Scan for the cell matching the given text and deliver its (x, y) coordinate at center. 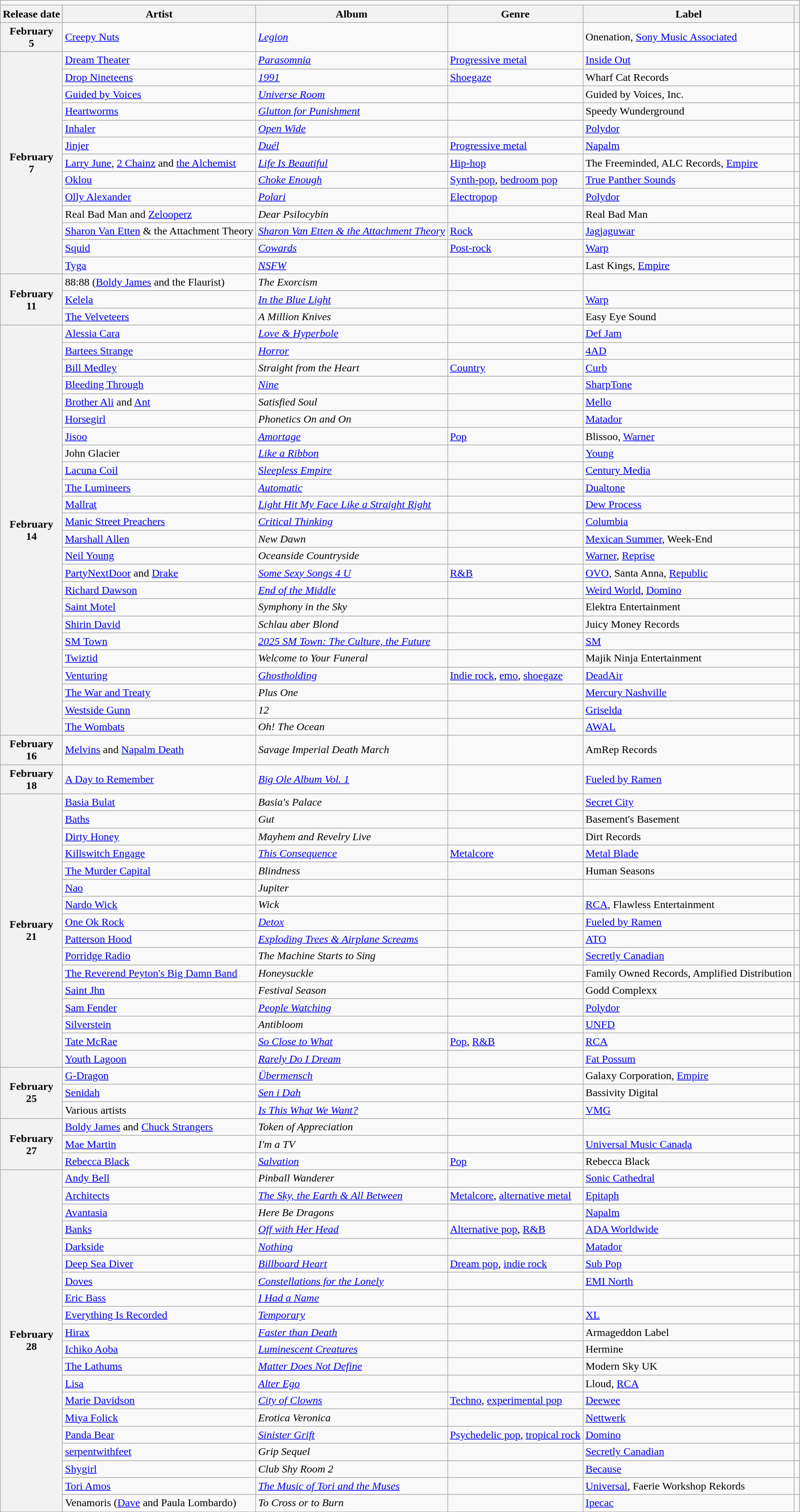
Ghostholding (351, 675)
Eric Bass (159, 1298)
Venamoris (Dave and Paula Lombardo) (159, 1503)
In the Blue Light (351, 300)
Curb (689, 368)
Porridge Radio (159, 956)
The War and Treaty (159, 692)
R&B (515, 573)
The Wombats (159, 727)
Some Sexy Songs 4 U (351, 573)
Basia Bulat (159, 802)
Plus One (351, 692)
Modern Sky UK (689, 1367)
Real Bad Man (689, 214)
Bartees Strange (159, 351)
February21 (31, 930)
AmRep Records (689, 750)
A Million Knives (351, 317)
Schlau aber Blond (351, 624)
Various artists (159, 1110)
The Exorcism (351, 282)
Armageddon Label (689, 1332)
Heartworms (159, 111)
February27 (31, 1144)
Columbia (689, 522)
Satisfied Soul (351, 402)
Universal, Faerie Workshop Rekords (689, 1486)
Blissoo, Warner (689, 436)
Faster than Death (351, 1332)
SharpTone (689, 385)
Lloud, RCA (689, 1384)
I Had a Name (351, 1298)
The Lathums (159, 1367)
RCA, Flawless Entertainment (689, 905)
Salvation (351, 1161)
Weird World, Domino (689, 590)
Panda Bear (159, 1435)
Bassivity Digital (689, 1093)
Off with Her Head (351, 1230)
Nettwerk (689, 1418)
Boldy James and Chuck Strangers (159, 1127)
Elektra Entertainment (689, 607)
Savage Imperial Death March (351, 750)
Metal Blade (689, 854)
Pop, R&B (515, 1041)
February5 (31, 37)
The Velveteers (159, 317)
Tyga (159, 265)
Dew Process (689, 505)
Ichiko Aoba (159, 1349)
Big Ole Album Vol. 1 (351, 779)
Speedy Wunderground (689, 111)
Welcome to Your Funeral (351, 658)
Duél (351, 145)
PartyNextDoor and Drake (159, 573)
UNFD (689, 1024)
Shygirl (159, 1469)
Glutton for Punishment (351, 111)
Juicy Money Records (689, 624)
Inhaler (159, 128)
Love & Hyperbole (351, 334)
The Sky, the Earth & All Between (351, 1195)
Luminescent Creatures (351, 1349)
New Dawn (351, 539)
Grip Sequel (351, 1452)
Drop Nineteens (159, 77)
Jinjer (159, 145)
Brother Ali and Ant (159, 402)
Basia's Palace (351, 802)
Deewee (689, 1401)
Youth Lagoon (159, 1058)
Country (515, 368)
Legion (351, 37)
Honeysuckle (351, 973)
Ipecac (689, 1503)
Majik Ninja Entertainment (689, 658)
Mayhem and Revelry Live (351, 837)
Universe Room (351, 94)
Synth-pop, bedroom pop (515, 180)
Squid (159, 248)
February16 (31, 750)
Mercury Nashville (689, 692)
Automatic (351, 487)
Phonetics On and On (351, 419)
Matter Does Not Define (351, 1367)
RCA (689, 1041)
Architects (159, 1195)
VMG (689, 1110)
Real Bad Man and Zelooperz (159, 214)
Erotica Veronica (351, 1418)
Metalcore, alternative metal (515, 1195)
Post-rock (515, 248)
Silverstein (159, 1024)
Artist (159, 14)
Mallrat (159, 505)
Nothing (351, 1247)
Light Hit My Face Like a Straight Right (351, 505)
4AD (689, 351)
To Cross or to Burn (351, 1503)
SM (689, 641)
Lisa (159, 1384)
So Close to What (351, 1041)
Techno, experimental pop (515, 1401)
Dream Theater (159, 60)
Sam Fender (159, 1007)
Sub Pop (689, 1264)
Symphony in the Sky (351, 607)
Blindness (351, 871)
Because (689, 1469)
Temporary (351, 1315)
Hip-hop (515, 163)
Rock (515, 231)
Dear Psilocybin (351, 214)
Rarely Do I Dream (351, 1058)
Exploding Trees & Airplane Screams (351, 939)
Everything Is Recorded (159, 1315)
February25 (31, 1093)
Metalcore (515, 854)
Bill Medley (159, 368)
Sen i Dah (351, 1093)
February11 (31, 300)
Domino (689, 1435)
Horsegirl (159, 419)
February28 (31, 1341)
Label (689, 14)
Dirt Records (689, 837)
Billboard Heart (351, 1264)
This Consequence (351, 854)
Miya Folick (159, 1418)
City of Clowns (351, 1401)
Mexican Summer, Week-End (689, 539)
Wick (351, 905)
Warner, Reprise (689, 556)
Basement's Basement (689, 820)
Creepy Nuts (159, 37)
Secret City (689, 802)
Electropop (515, 197)
I'm a TV (351, 1144)
February14 (31, 530)
Godd Complexx (689, 990)
Jagjaguwar (689, 231)
Hermine (689, 1349)
Parasomnia (351, 60)
Marie Davidson (159, 1401)
Dualtone (689, 487)
Indie rock, emo, shoegaze (515, 675)
Epitaph (689, 1195)
Shoegaze (515, 77)
Richard Dawson (159, 590)
Pinball Wanderer (351, 1178)
John Glacier (159, 453)
Century Media (689, 470)
G-Dragon (159, 1076)
Larry June, 2 Chainz and the Alchemist (159, 163)
OVO, Santa Anna, Republic (689, 573)
Antibloom (351, 1024)
Sonic Cathedral (689, 1178)
Senidah (159, 1093)
Jisoo (159, 436)
The Lumineers (159, 487)
12 (351, 710)
Kelela (159, 300)
Easy Eye Sound (689, 317)
Saint Motel (159, 607)
Darkside (159, 1247)
Alternative pop, R&B (515, 1230)
Baths (159, 820)
The Reverend Peyton's Big Damn Band (159, 973)
Tori Amos (159, 1486)
1991 (351, 77)
Griselda (689, 710)
Neil Young (159, 556)
Token of Appreciation (351, 1127)
Mae Martin (159, 1144)
Westside Gunn (159, 710)
Psychedelic pop, tropical rock (515, 1435)
NSFW (351, 265)
88:88 (Boldy James and the Flaurist) (159, 282)
EMI North (689, 1281)
Fat Possum (689, 1058)
Andy Bell (159, 1178)
Olly Alexander (159, 197)
Nardo Wick (159, 905)
Twiztid (159, 658)
Patterson Hood (159, 939)
February18 (31, 779)
Bleeding Through (159, 385)
Here Be Dragons (351, 1212)
Life Is Beautiful (351, 163)
Amortage (351, 436)
2025 SM Town: The Culture, the Future (351, 641)
Release date (31, 14)
Sinister Grift (351, 1435)
The Murder Capital (159, 871)
DeadAir (689, 675)
ADA Worldwide (689, 1230)
Inside Out (689, 60)
AWAL (689, 727)
Dirty Honey (159, 837)
XL (689, 1315)
A Day to Remember (159, 779)
Club Shy Room 2 (351, 1469)
Shirin David (159, 624)
Album (351, 14)
People Watching (351, 1007)
True Panther Sounds (689, 180)
Genre (515, 14)
Critical Thinking (351, 522)
Festival Season (351, 990)
serpentwithfeet (159, 1452)
Lacuna Coil (159, 470)
Galaxy Corporation, Empire (689, 1076)
End of the Middle (351, 590)
Oceanside Countryside (351, 556)
The Machine Starts to Sing (351, 956)
Dream pop, indie rock (515, 1264)
Like a Ribbon (351, 453)
Is This What We Want? (351, 1110)
Melvins and Napalm Death (159, 750)
Family Owned Records, Amplified Distribution (689, 973)
Sleepless Empire (351, 470)
Nao (159, 888)
Choke Enough (351, 180)
Polari (351, 197)
Guided by Voices, Inc. (689, 94)
Nine (351, 385)
Marshall Allen (159, 539)
Alter Ego (351, 1384)
Venturing (159, 675)
Doves (159, 1281)
SM Town (159, 641)
Def Jam (689, 334)
Tate McRae (159, 1041)
Young (689, 453)
The Music of Tori and the Muses (351, 1486)
Human Seasons (689, 871)
Jupiter (351, 888)
Alessia Cara (159, 334)
Saint Jhn (159, 990)
Oklou (159, 180)
Hirax (159, 1332)
The Freeminded, ALC Records, Empire (689, 163)
Onenation, Sony Music Associated (689, 37)
ATO (689, 939)
Oh! The Ocean (351, 727)
Avantasia (159, 1212)
Killswitch Engage (159, 854)
Straight from the Heart (351, 368)
February7 (31, 163)
Wharf Cat Records (689, 77)
Übermensch (351, 1076)
Universal Music Canada (689, 1144)
Deep Sea Diver (159, 1264)
Banks (159, 1230)
One Ok Rock (159, 922)
Gut (351, 820)
Last Kings, Empire (689, 265)
Cowards (351, 248)
Guided by Voices (159, 94)
Horror (351, 351)
Constellations for the Lonely (351, 1281)
Open Wide (351, 128)
Detox (351, 922)
Manic Street Preachers (159, 522)
Mello (689, 402)
